Capture the cell that displays the provided text and extract its (X, Y) central coordinate. 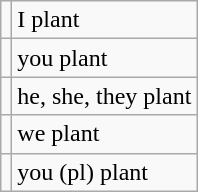
I plant (104, 20)
you (pl) plant (104, 172)
we plant (104, 134)
he, she, they plant (104, 96)
you plant (104, 58)
